From the cell containing the given text, extract its center point as (X, Y) coordinate. 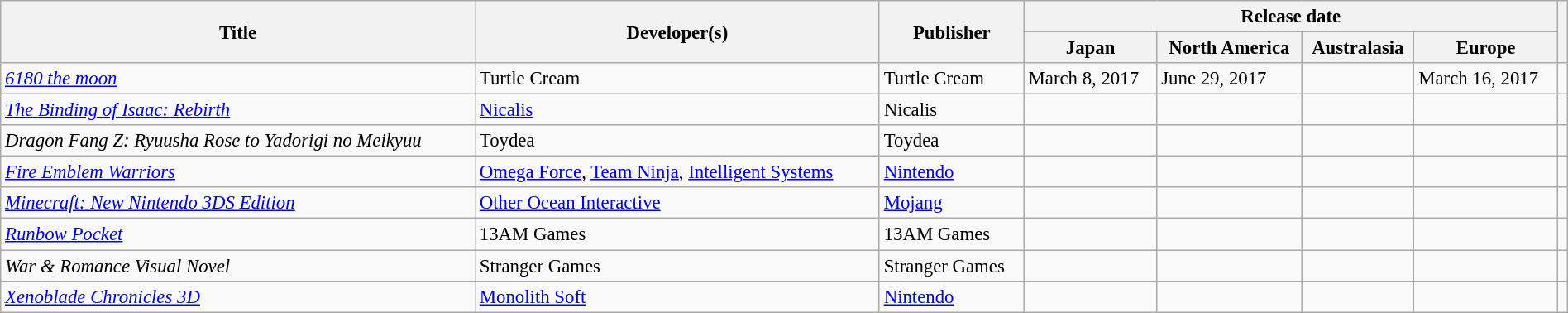
Title (238, 31)
Developer(s) (678, 31)
Xenoblade Chronicles 3D (238, 296)
6180 the moon (238, 79)
Monolith Soft (678, 296)
Fire Emblem Warriors (238, 172)
North America (1229, 48)
War & Romance Visual Novel (238, 266)
Europe (1485, 48)
Minecraft: New Nintendo 3DS Edition (238, 203)
Other Ocean Interactive (678, 203)
Runbow Pocket (238, 234)
The Binding of Isaac: Rebirth (238, 110)
Australasia (1358, 48)
Mojang (951, 203)
March 8, 2017 (1090, 79)
Dragon Fang Z: Ryuusha Rose to Yadorigi no Meikyuu (238, 141)
Japan (1090, 48)
Release date (1290, 17)
Publisher (951, 31)
Omega Force, Team Ninja, Intelligent Systems (678, 172)
March 16, 2017 (1485, 79)
June 29, 2017 (1229, 79)
